Locate the cell with the specified text and output its [x, y] center coordinate. 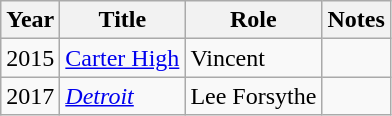
Year [30, 20]
Lee Forsythe [254, 96]
Detroit [122, 96]
2015 [30, 58]
Carter High [122, 58]
Vincent [254, 58]
Role [254, 20]
Title [122, 20]
2017 [30, 96]
Notes [356, 20]
